Detect which cell encompasses the target text, then output its (X, Y) center coordinate. 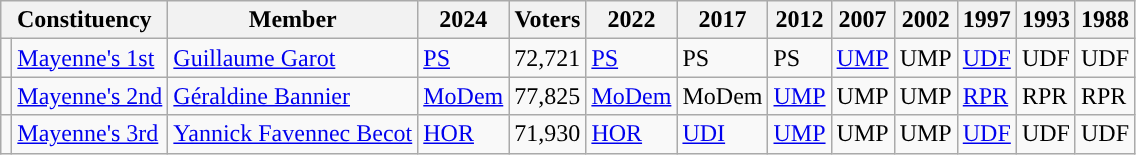
2024 (464, 20)
Member (293, 20)
2012 (800, 20)
UDI (722, 134)
77,825 (548, 96)
72,721 (548, 58)
2002 (926, 20)
Mayenne's 1st (90, 58)
Yannick Favennec Becot (293, 134)
1988 (1104, 20)
Voters (548, 20)
1993 (1046, 20)
1997 (986, 20)
2017 (722, 20)
Mayenne's 2nd (90, 96)
2007 (862, 20)
2022 (632, 20)
Géraldine Bannier (293, 96)
Mayenne's 3rd (90, 134)
Constituency (84, 20)
Guillaume Garot (293, 58)
71,930 (548, 134)
